Provide the [x, y] coordinate of the cell's center where the given text is located.  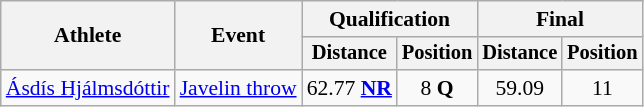
Final [560, 19]
Qualification [390, 19]
11 [602, 88]
Event [238, 36]
Javelin throw [238, 88]
Ásdís Hjálmsdóttir [88, 88]
8 Q [437, 88]
59.09 [520, 88]
62.77 NR [350, 88]
Athlete [88, 36]
